Identify which cell holds the provided text, then report its [x, y] central coordinate. 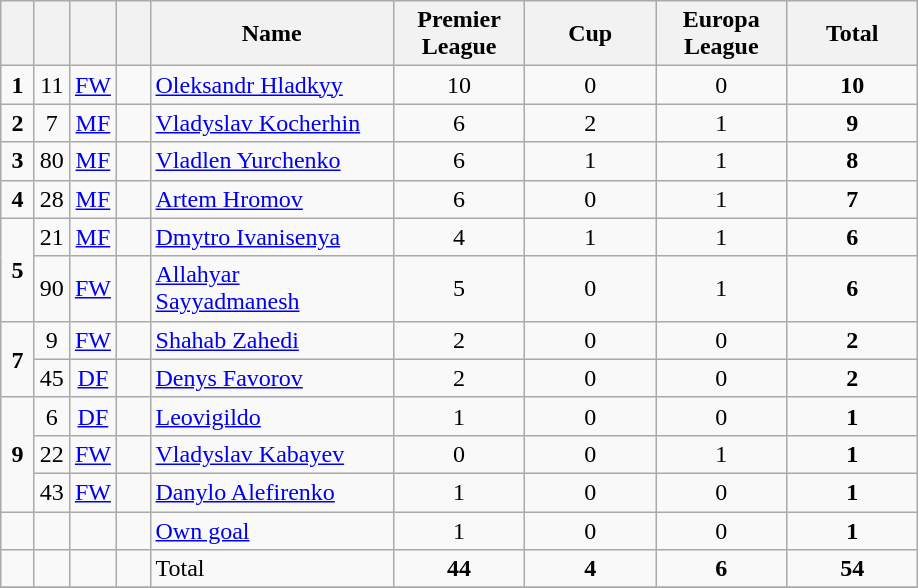
Dmytro Ivanisenya [272, 237]
3 [18, 161]
Oleksandr Hladkyy [272, 85]
Allahyar Sayyadmanesh [272, 288]
44 [460, 569]
11 [52, 85]
Name [272, 34]
Denys Favorov [272, 378]
Vladlen Yurchenko [272, 161]
Leovigildo [272, 416]
Cup [590, 34]
Own goal [272, 531]
Vladyslav Kocherhin [272, 123]
43 [52, 492]
Europa League [722, 34]
22 [52, 454]
80 [52, 161]
28 [52, 199]
Vladyslav Kabayev [272, 454]
90 [52, 288]
45 [52, 378]
Danylo Alefirenko [272, 492]
Shahab Zahedi [272, 340]
Premier League [460, 34]
Artem Hromov [272, 199]
21 [52, 237]
54 [852, 569]
8 [852, 161]
